Determine the (X, Y) coordinate at the center of the cell enclosing the given text.  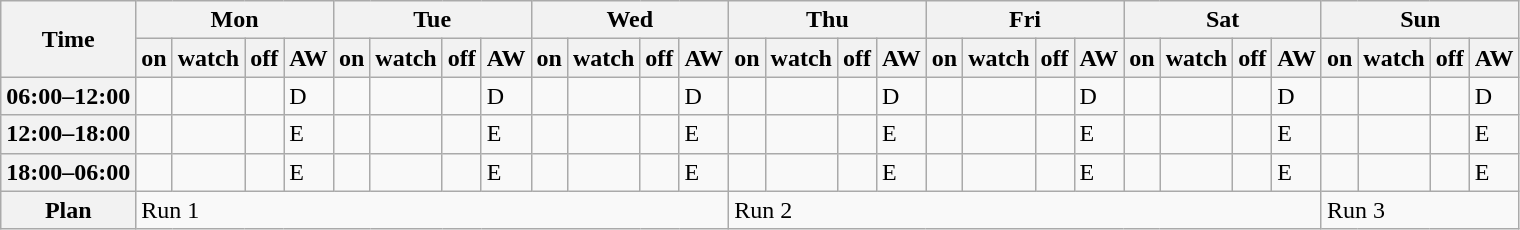
Time (68, 39)
18:00–06:00 (68, 172)
Run 3 (1420, 210)
Sun (1420, 20)
Thu (828, 20)
Tue (432, 20)
Plan (68, 210)
06:00–12:00 (68, 96)
12:00–18:00 (68, 134)
Run 1 (432, 210)
Fri (1025, 20)
Wed (630, 20)
Mon (235, 20)
Sat (1223, 20)
Run 2 (1026, 210)
